Output the [x, y] coordinate of the center of the cell containing the given text.  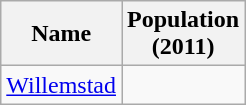
Willemstad [62, 85]
Name [62, 34]
Population(2011) [184, 34]
